From the cell containing the given text, extract its center point as (X, Y) coordinate. 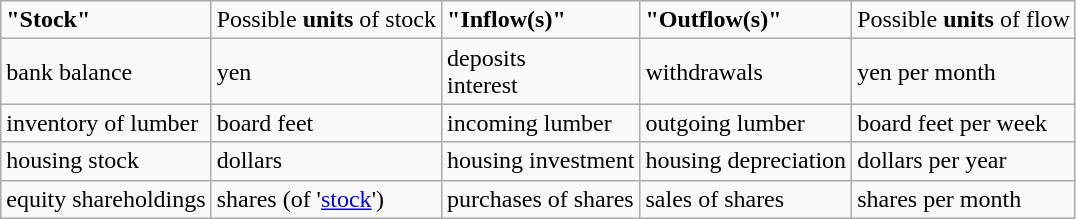
Possible units of flow (964, 20)
equity shareholdings (106, 199)
dollars (326, 161)
bank balance (106, 72)
"Inflow(s)" (541, 20)
dollars per year (964, 161)
depositsinterest (541, 72)
housing depreciation (746, 161)
outgoing lumber (746, 123)
purchases of shares (541, 199)
shares per month (964, 199)
board feet per week (964, 123)
sales of shares (746, 199)
Possible units of stock (326, 20)
yen per month (964, 72)
shares (of 'stock') (326, 199)
yen (326, 72)
board feet (326, 123)
incoming lumber (541, 123)
inventory of lumber (106, 123)
"Stock" (106, 20)
housing stock (106, 161)
housing investment (541, 161)
withdrawals (746, 72)
"Outflow(s)" (746, 20)
